Capture the cell that displays the provided text and extract its (x, y) central coordinate. 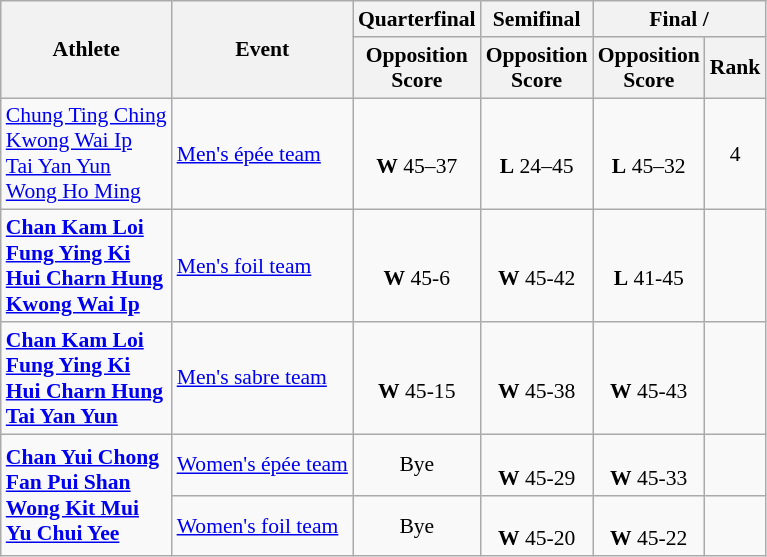
W 45-33 (649, 464)
L 45–32 (649, 154)
Women's foil team (262, 526)
L 41-45 (649, 266)
Rank (736, 68)
W 45-29 (537, 464)
Chan Kam Loi Fung Ying Ki Hui Charn Hung Kwong Wai Ip (86, 266)
W 45-15 (417, 378)
Men's épée team (262, 154)
4 (736, 154)
Athlete (86, 50)
W 45-6 (417, 266)
Men's sabre team (262, 378)
Chan Yui Chong Fan Pui Shan Wong Kit Mui Yu Chui Yee (86, 495)
Semifinal (537, 19)
Final / (680, 19)
W 45-22 (649, 526)
W 45-43 (649, 378)
W 45–37 (417, 154)
Event (262, 50)
Chung Ting Ching Kwong Wai Ip Tai Yan Yun Wong Ho Ming (86, 154)
W 45-42 (537, 266)
L 24–45 (537, 154)
Men's foil team (262, 266)
Quarterfinal (417, 19)
W 45-20 (537, 526)
Women's épée team (262, 464)
Chan Kam Loi Fung Ying Ki Hui Charn Hung Tai Yan Yun (86, 378)
W 45-38 (537, 378)
